Find where the given text appears and provide that cell's center as [X, Y] coordinate. 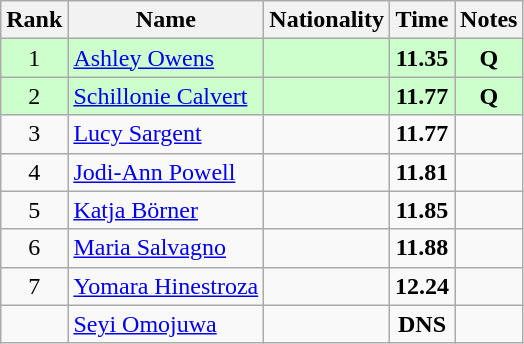
2 [34, 96]
11.85 [422, 210]
Lucy Sargent [166, 134]
3 [34, 134]
Yomara Hinestroza [166, 286]
12.24 [422, 286]
Time [422, 20]
1 [34, 58]
11.88 [422, 248]
Nationality [327, 20]
Schillonie Calvert [166, 96]
5 [34, 210]
Notes [489, 20]
Rank [34, 20]
Seyi Omojuwa [166, 324]
Jodi-Ann Powell [166, 172]
DNS [422, 324]
7 [34, 286]
4 [34, 172]
Maria Salvagno [166, 248]
6 [34, 248]
Katja Börner [166, 210]
Name [166, 20]
Ashley Owens [166, 58]
11.81 [422, 172]
11.35 [422, 58]
